Detect which cell encompasses the target text, then output its (x, y) center coordinate. 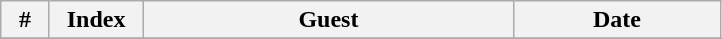
# (26, 20)
Index (96, 20)
Date (617, 20)
Guest (328, 20)
